Search for the cell housing the specified text and yield its (x, y) center coordinate. 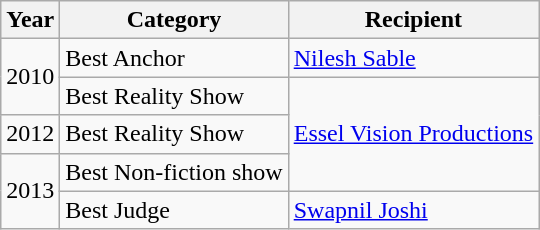
2013 (30, 191)
Year (30, 20)
Best Anchor (174, 58)
Best Judge (174, 210)
Best Non-fiction show (174, 172)
Essel Vision Productions (414, 134)
2012 (30, 134)
Category (174, 20)
Swapnil Joshi (414, 210)
Recipient (414, 20)
2010 (30, 77)
Nilesh Sable (414, 58)
